Output the [x, y] coordinate of the center of the cell containing the given text.  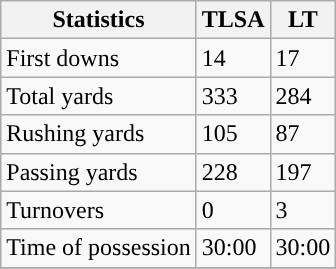
3 [303, 210]
14 [233, 58]
197 [303, 172]
Turnovers [99, 210]
Rushing yards [99, 134]
105 [233, 134]
87 [303, 134]
284 [303, 96]
First downs [99, 58]
17 [303, 58]
TLSA [233, 20]
333 [233, 96]
0 [233, 210]
Time of possession [99, 248]
Total yards [99, 96]
228 [233, 172]
Statistics [99, 20]
Passing yards [99, 172]
LT [303, 20]
